Identify which cell holds the provided text, then report its (x, y) central coordinate. 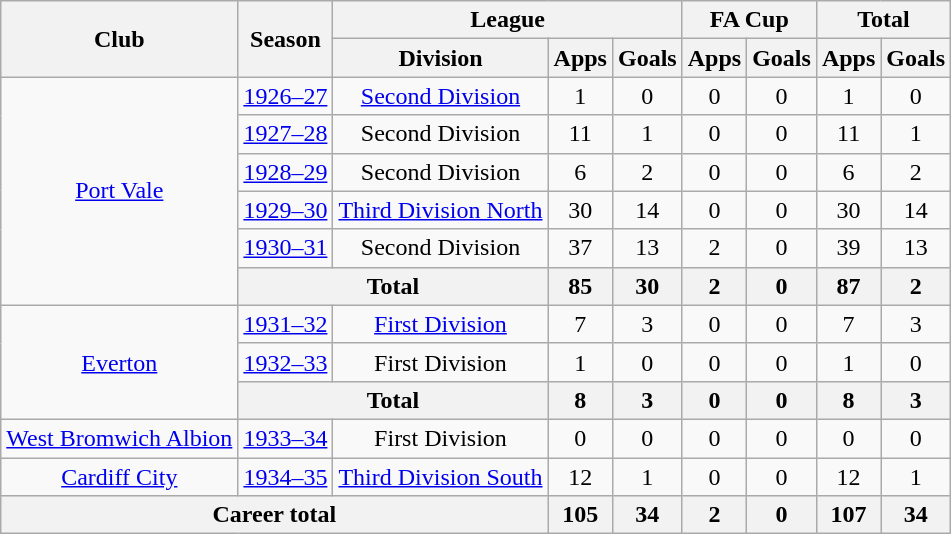
1932–33 (286, 362)
Third Division South (440, 477)
1934–35 (286, 477)
37 (580, 248)
1931–32 (286, 324)
107 (848, 515)
League (508, 20)
1928–29 (286, 172)
39 (848, 248)
1930–31 (286, 248)
Division (440, 58)
West Bromwich Albion (120, 438)
1933–34 (286, 438)
1926–27 (286, 96)
Port Vale (120, 191)
105 (580, 515)
Club (120, 39)
85 (580, 286)
Career total (274, 515)
87 (848, 286)
Season (286, 39)
1927–28 (286, 134)
Third Division North (440, 210)
1929–30 (286, 210)
FA Cup (749, 20)
Everton (120, 362)
Cardiff City (120, 477)
